Capture the cell that displays the provided text and extract its (x, y) central coordinate. 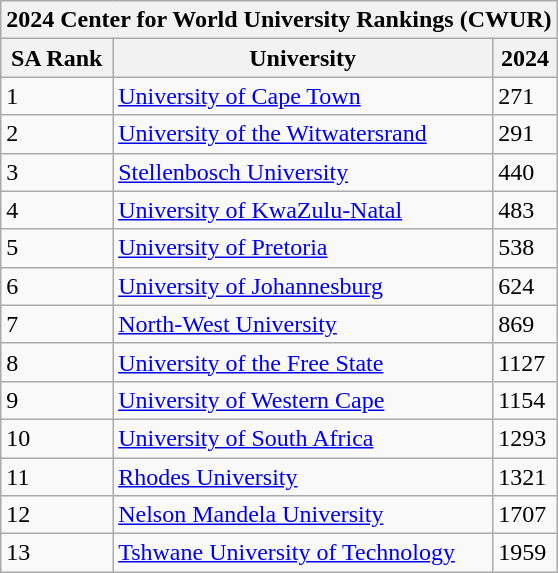
11 (57, 477)
538 (526, 248)
13 (57, 553)
1321 (526, 477)
North-West University (303, 324)
440 (526, 172)
10 (57, 438)
University of South Africa (303, 438)
University of the Witwatersrand (303, 134)
1707 (526, 515)
University of Pretoria (303, 248)
University of KwaZulu-Natal (303, 210)
Stellenbosch University (303, 172)
University of Johannesburg (303, 286)
2024 (526, 58)
3 (57, 172)
Tshwane University of Technology (303, 553)
1127 (526, 362)
University (303, 58)
291 (526, 134)
483 (526, 210)
Nelson Mandela University (303, 515)
1959 (526, 553)
1293 (526, 438)
1154 (526, 400)
4 (57, 210)
University of the Free State (303, 362)
University of Western Cape (303, 400)
624 (526, 286)
2024 Center for World University Rankings (CWUR) (279, 20)
9 (57, 400)
University of Cape Town (303, 96)
Rhodes University (303, 477)
5 (57, 248)
1 (57, 96)
271 (526, 96)
869 (526, 324)
8 (57, 362)
12 (57, 515)
6 (57, 286)
2 (57, 134)
SA Rank (57, 58)
7 (57, 324)
